Search for the cell housing the specified text and yield its [X, Y] center coordinate. 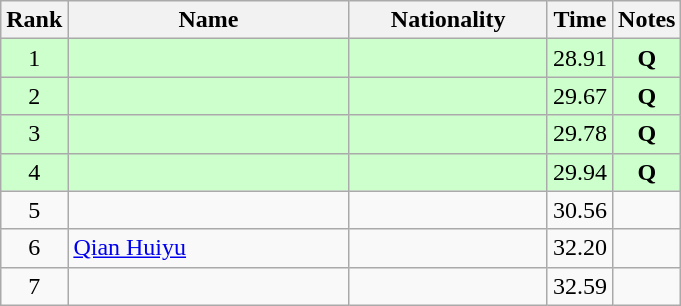
2 [34, 96]
Name [208, 20]
3 [34, 134]
29.78 [580, 134]
Nationality [448, 20]
7 [34, 286]
28.91 [580, 58]
29.67 [580, 96]
1 [34, 58]
32.59 [580, 286]
Qian Huiyu [208, 248]
Time [580, 20]
29.94 [580, 172]
30.56 [580, 210]
Rank [34, 20]
Notes [647, 20]
4 [34, 172]
6 [34, 248]
5 [34, 210]
32.20 [580, 248]
